Identify which cell holds the provided text, then report its (X, Y) central coordinate. 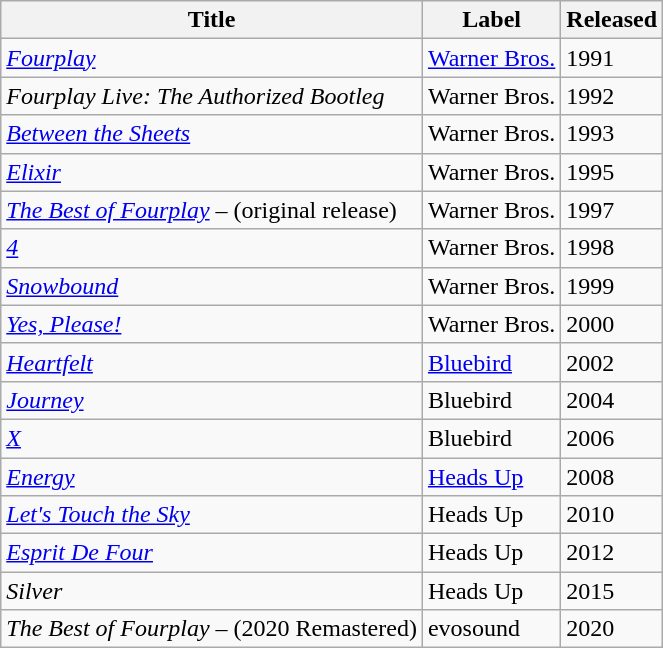
The Best of Fourplay – (original release) (212, 210)
1995 (612, 172)
2012 (612, 553)
Fourplay (212, 58)
Yes, Please! (212, 324)
4 (212, 248)
2015 (612, 591)
2020 (612, 629)
1992 (612, 96)
Journey (212, 400)
Released (612, 20)
Let's Touch the Sky (212, 515)
evosound (491, 629)
Energy (212, 477)
2010 (612, 515)
The Best of Fourplay – (2020 Remastered) (212, 629)
2000 (612, 324)
Fourplay Live: The Authorized Bootleg (212, 96)
Snowbound (212, 286)
Heartfelt (212, 362)
Between the Sheets (212, 134)
Title (212, 20)
2008 (612, 477)
Silver (212, 591)
Label (491, 20)
1993 (612, 134)
Esprit De Four (212, 553)
1997 (612, 210)
2006 (612, 438)
X (212, 438)
1998 (612, 248)
2002 (612, 362)
1999 (612, 286)
Elixir (212, 172)
1991 (612, 58)
2004 (612, 400)
